Scan for the cell matching the given text and deliver its (x, y) coordinate at center. 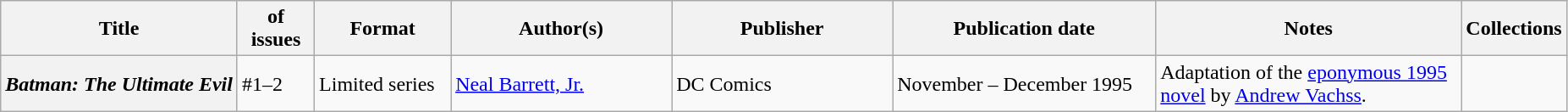
Limited series (382, 83)
Format (382, 29)
Adaptation of the eponymous 1995 novel by Andrew Vachss. (1308, 83)
#1–2 (276, 83)
DC Comics (782, 83)
Author(s) (562, 29)
Publisher (782, 29)
Publication date (1024, 29)
Neal Barrett, Jr. (562, 83)
Batman: The Ultimate Evil (119, 83)
November – December 1995 (1024, 83)
Collections (1514, 29)
Title (119, 29)
Notes (1308, 29)
of issues (276, 29)
